Pinpoint the cell where the given text exists, returning its [X, Y] midpoint coordinate. 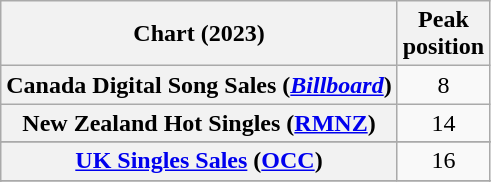
14 [443, 123]
16 [443, 161]
New Zealand Hot Singles (RMNZ) [199, 123]
UK Singles Sales (OCC) [199, 161]
Chart (2023) [199, 34]
Peakposition [443, 34]
Canada Digital Song Sales (Billboard) [199, 85]
8 [443, 85]
